For the text-containing cell, return its midpoint in [X, Y] coordinate format. 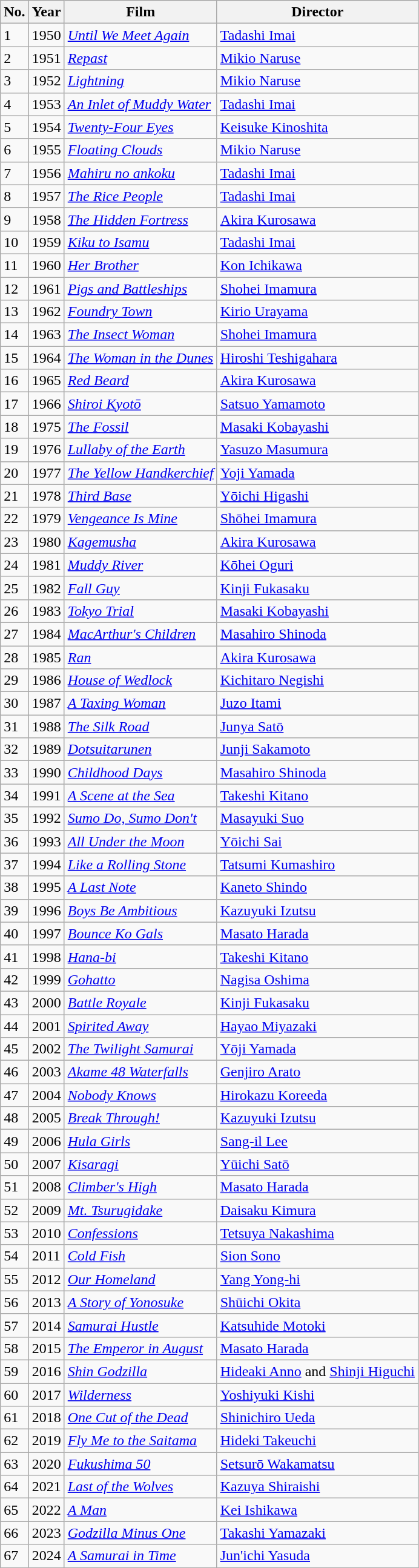
Yang Yong-hi [317, 1279]
1990 [46, 772]
Kisaragi [140, 1164]
Repast [140, 58]
A Scene at the Sea [140, 796]
59 [15, 1371]
Hayao Miyazaki [317, 1026]
10 [15, 242]
58 [15, 1348]
1988 [46, 726]
Yōichi Higashi [317, 496]
Kōhei Oguri [317, 565]
Director [317, 12]
2002 [46, 1049]
Nobody Knows [140, 1095]
Kiku to Isamu [140, 242]
2008 [46, 1187]
1964 [46, 358]
Lullaby of the Earth [140, 450]
67 [15, 1556]
20 [15, 473]
The Twilight Samurai [140, 1049]
All Under the Moon [140, 842]
1989 [46, 749]
1965 [46, 381]
3 [15, 81]
Juzo Itami [317, 703]
The Rice People [140, 196]
1987 [46, 703]
1961 [46, 289]
Akame 48 Waterfalls [140, 1072]
Yōichi Sai [317, 842]
Childhood Days [140, 772]
Ran [140, 657]
35 [15, 819]
11 [15, 265]
Pigs and Battleships [140, 289]
2020 [46, 1464]
37 [15, 865]
1955 [46, 150]
1997 [46, 934]
An Inlet of Muddy Water [140, 104]
66 [15, 1533]
Bounce Ko Gals [140, 934]
2011 [46, 1256]
1954 [46, 127]
The Silk Road [140, 726]
Yoji Yamada [317, 473]
22 [15, 519]
A Last Note [140, 888]
26 [15, 611]
29 [15, 680]
1985 [46, 657]
Tokyo Trial [140, 611]
Boys Be Ambitious [140, 911]
2007 [46, 1164]
12 [15, 289]
Our Homeland [140, 1279]
Yōji Yamada [317, 1049]
Shūichi Okita [317, 1302]
1995 [46, 888]
52 [15, 1210]
2003 [46, 1072]
2004 [46, 1095]
Setsurō Wakamatsu [317, 1464]
2016 [46, 1371]
1953 [46, 104]
Nagisa Oshima [317, 980]
7 [15, 173]
Samurai Hustle [140, 1325]
50 [15, 1164]
MacArthur's Children [140, 634]
Her Brother [140, 265]
Dotsuitarunen [140, 749]
Fall Guy [140, 588]
47 [15, 1095]
28 [15, 657]
51 [15, 1187]
4 [15, 104]
21 [15, 496]
1962 [46, 312]
Cold Fish [140, 1256]
A Man [140, 1510]
62 [15, 1441]
1951 [46, 58]
1950 [46, 35]
1956 [46, 173]
Yūichi Satō [317, 1164]
Kirio Urayama [317, 312]
The Fossil [140, 427]
1994 [46, 865]
1999 [46, 980]
Katsuhide Motoki [317, 1325]
19 [15, 450]
56 [15, 1302]
Hideaki Anno and Shinji Higuchi [317, 1371]
The Woman in the Dunes [140, 358]
9 [15, 219]
14 [15, 335]
1957 [46, 196]
27 [15, 634]
1993 [46, 842]
39 [15, 911]
Until We Meet Again [140, 35]
Last of the Wolves [140, 1487]
Hideki Takeuchi [317, 1441]
55 [15, 1279]
Red Beard [140, 381]
2000 [46, 1003]
Battle Royale [140, 1003]
Hiroshi Teshigahara [317, 358]
6 [15, 150]
Shōhei Imamura [317, 519]
House of Wedlock [140, 680]
Kon Ichikawa [317, 265]
Fukushima 50 [140, 1464]
Mt. Tsurugidake [140, 1210]
2018 [46, 1418]
64 [15, 1487]
1980 [46, 542]
Climber's High [140, 1187]
Kichitaro Negishi [317, 680]
Shinichiro Ueda [317, 1418]
Yasuzo Masumura [317, 450]
1960 [46, 265]
No. [15, 12]
Hana-bi [140, 957]
Twenty-Four Eyes [140, 127]
Muddy River [140, 565]
Jun'ichi Yasuda [317, 1556]
1979 [46, 519]
41 [15, 957]
1977 [46, 473]
Confessions [140, 1233]
Kagemusha [140, 542]
One Cut of the Dead [140, 1418]
2009 [46, 1210]
23 [15, 542]
2010 [46, 1233]
2017 [46, 1394]
The Yellow Handkerchief [140, 473]
Hirokazu Koreeda [317, 1095]
Gohatto [140, 980]
48 [15, 1118]
1959 [46, 242]
5 [15, 127]
1984 [46, 634]
Kazuya Shiraishi [317, 1487]
1998 [46, 957]
2012 [46, 1279]
The Hidden Fortress [140, 219]
32 [15, 749]
Hula Girls [140, 1141]
1976 [46, 450]
40 [15, 934]
1978 [46, 496]
1975 [46, 427]
2019 [46, 1441]
Takashi Yamazaki [317, 1533]
2024 [46, 1556]
1996 [46, 911]
Masayuki Suo [317, 819]
1991 [46, 796]
13 [15, 312]
61 [15, 1418]
Sang-il Lee [317, 1141]
Break Through! [140, 1118]
Film [140, 12]
15 [15, 358]
1958 [46, 219]
1992 [46, 819]
57 [15, 1325]
Fly Me to the Saitama [140, 1441]
The Emperor in August [140, 1348]
1982 [46, 588]
Tatsumi Kumashiro [317, 865]
Vengeance Is Mine [140, 519]
2006 [46, 1141]
60 [15, 1394]
A Taxing Woman [140, 703]
Daisaku Kimura [317, 1210]
17 [15, 404]
65 [15, 1510]
Year [46, 12]
Mahiru no ankoku [140, 173]
33 [15, 772]
30 [15, 703]
Junji Sakamoto [317, 749]
46 [15, 1072]
2005 [46, 1118]
16 [15, 381]
2014 [46, 1325]
1952 [46, 81]
1983 [46, 611]
The Insect Woman [140, 335]
34 [15, 796]
Kei Ishikawa [317, 1510]
45 [15, 1049]
53 [15, 1233]
2021 [46, 1487]
Keisuke Kinoshita [317, 127]
2015 [46, 1348]
Tetsuya Nakashima [317, 1233]
Kaneto Shindo [317, 888]
Spirited Away [140, 1026]
44 [15, 1026]
2 [15, 58]
2022 [46, 1510]
25 [15, 588]
36 [15, 842]
8 [15, 196]
42 [15, 980]
Sion Sono [317, 1256]
Third Base [140, 496]
A Story of Yonosuke [140, 1302]
Genjiro Arato [317, 1072]
1986 [46, 680]
Junya Satō [317, 726]
Satsuo Yamamoto [317, 404]
1 [15, 35]
1966 [46, 404]
38 [15, 888]
18 [15, 427]
Sumo Do, Sumo Don't [140, 819]
2001 [46, 1026]
54 [15, 1256]
Lightning [140, 81]
2013 [46, 1302]
Shin Godzilla [140, 1371]
Like a Rolling Stone [140, 865]
49 [15, 1141]
A Samurai in Time [140, 1556]
31 [15, 726]
24 [15, 565]
Shiroi Kyotō [140, 404]
2023 [46, 1533]
Godzilla Minus One [140, 1533]
Yoshiyuki Kishi [317, 1394]
1981 [46, 565]
63 [15, 1464]
43 [15, 1003]
Foundry Town [140, 312]
1963 [46, 335]
Wilderness [140, 1394]
Floating Clouds [140, 150]
